Identify which cell holds the provided text, then report its [x, y] central coordinate. 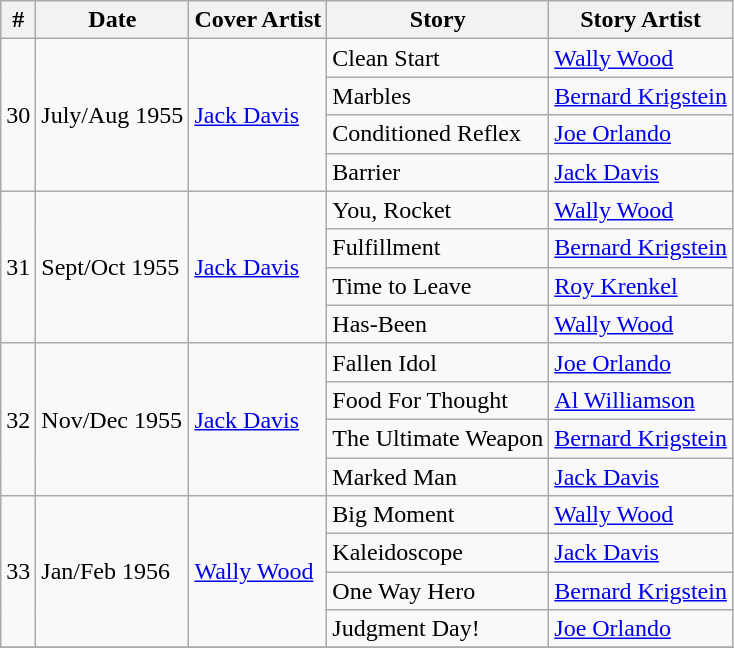
Judgment Day! [438, 629]
Time to Leave [438, 286]
# [18, 20]
31 [18, 267]
30 [18, 115]
Al Williamson [641, 400]
Date [112, 20]
Cover Artist [258, 20]
Food For Thought [438, 400]
Fallen Idol [438, 362]
Conditioned Reflex [438, 134]
July/Aug 1955 [112, 115]
Clean Start [438, 58]
The Ultimate Weapon [438, 438]
Marked Man [438, 477]
Barrier [438, 172]
33 [18, 572]
Fulfillment [438, 248]
32 [18, 419]
Story [438, 20]
Jan/Feb 1956 [112, 572]
One Way Hero [438, 591]
Marbles [438, 96]
You, Rocket [438, 210]
Kaleidoscope [438, 553]
Big Moment [438, 515]
Roy Krenkel [641, 286]
Nov/Dec 1955 [112, 419]
Story Artist [641, 20]
Has-Been [438, 324]
Sept/Oct 1955 [112, 267]
